Find where the given text appears and provide that cell's center as [x, y] coordinate. 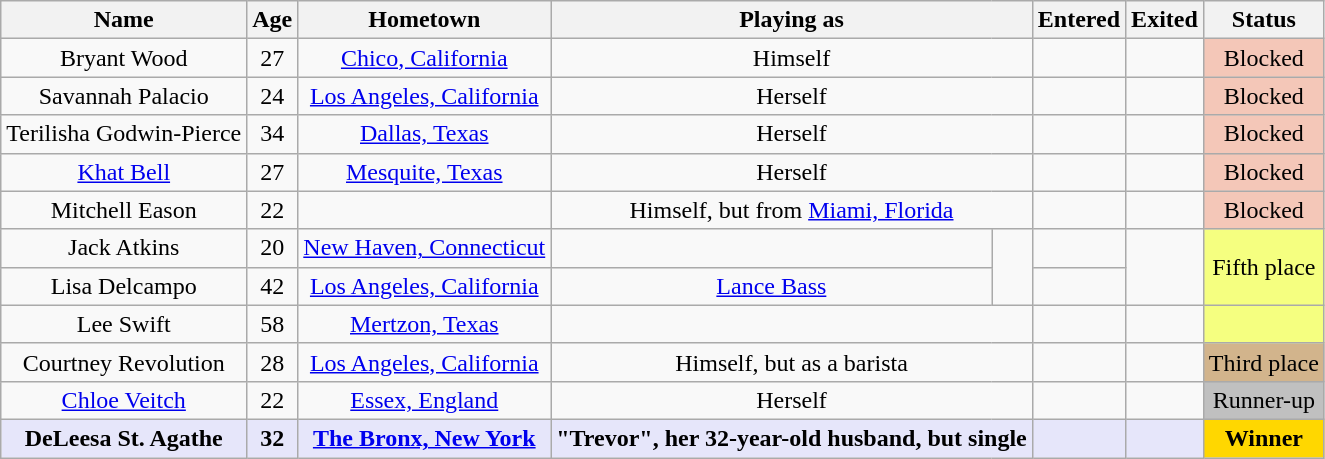
Dallas, Texas [424, 134]
Exited [1165, 20]
Lance Bass [772, 286]
Hometown [424, 20]
"Trevor", her 32-year-old husband, but single [792, 438]
Mertzon, Texas [424, 324]
28 [272, 362]
Chico, California [424, 58]
Third place [1264, 362]
Chloe Veitch [124, 400]
Runner-up [1264, 400]
Lee Swift [124, 324]
Himself, but from Miami, Florida [792, 210]
Status [1264, 20]
DeLeesa St. Agathe [124, 438]
Bryant Wood [124, 58]
20 [272, 248]
Himself, but as a barista [792, 362]
New Haven, Connecticut [424, 248]
Essex, England [424, 400]
Age [272, 20]
Name [124, 20]
24 [272, 96]
Winner [1264, 438]
Jack Atkins [124, 248]
Courtney Revolution [124, 362]
Mitchell Eason [124, 210]
Entered [1078, 20]
Khat Bell [124, 172]
Mesquite, Texas [424, 172]
32 [272, 438]
58 [272, 324]
Savannah Palacio [124, 96]
Fifth place [1264, 267]
42 [272, 286]
Playing as [792, 20]
Lisa Delcampo [124, 286]
Himself [792, 58]
34 [272, 134]
Terilisha Godwin-Pierce [124, 134]
The Bronx, New York [424, 438]
